Detect which cell encompasses the target text, then output its (x, y) center coordinate. 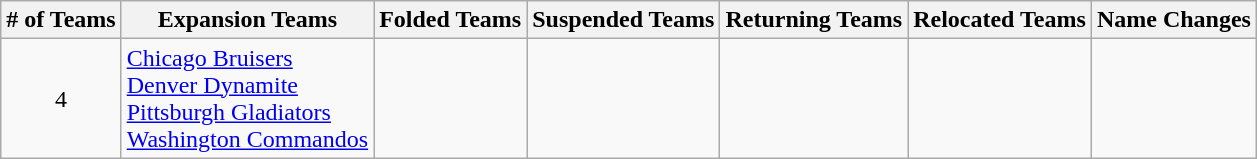
Chicago BruisersDenver DynamitePittsburgh GladiatorsWashington Commandos (247, 98)
Name Changes (1174, 20)
Folded Teams (450, 20)
Suspended Teams (624, 20)
Expansion Teams (247, 20)
4 (61, 98)
# of Teams (61, 20)
Relocated Teams (1000, 20)
Returning Teams (814, 20)
